Extract the [x, y] coordinate from the center of the cell holding the provided text.  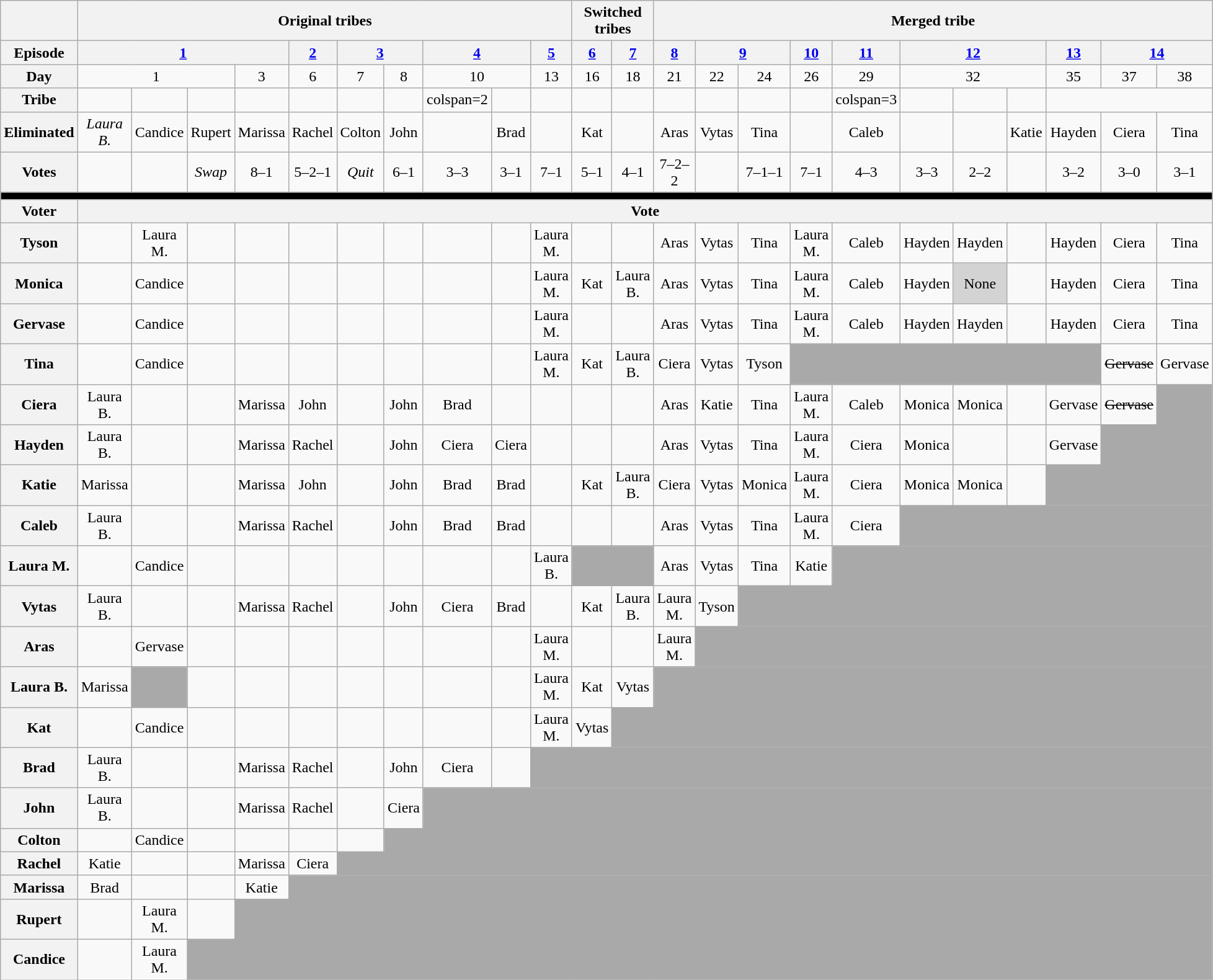
37 [1129, 76]
2–2 [980, 172]
6–1 [403, 172]
None [980, 283]
14 [1157, 53]
22 [717, 76]
12 [973, 53]
Tribe [39, 100]
Switched tribes [613, 21]
35 [1073, 76]
11 [866, 53]
7–1–1 [764, 172]
Original tribes [325, 21]
29 [866, 76]
Eliminated [39, 131]
2 [313, 53]
5–2–1 [313, 172]
colspan=3 [866, 100]
Voter [39, 211]
9 [743, 53]
16 [592, 76]
21 [675, 76]
24 [764, 76]
18 [633, 76]
colspan=2 [457, 100]
Merged tribe [933, 21]
3–0 [1129, 172]
38 [1185, 76]
Swap [211, 172]
Episode [39, 53]
7–2–2 [675, 172]
Vote [645, 211]
3–2 [1073, 172]
4–3 [866, 172]
5–1 [592, 172]
4–1 [633, 172]
5 [551, 53]
Quit [360, 172]
Day [39, 76]
26 [811, 76]
8–1 [262, 172]
4 [476, 53]
Votes [39, 172]
32 [973, 76]
